For the text-containing cell, return its midpoint in [X, Y] coordinate format. 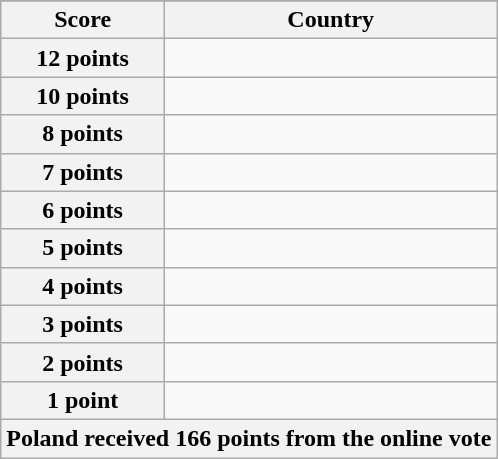
5 points [83, 248]
2 points [83, 362]
1 point [83, 400]
4 points [83, 286]
6 points [83, 210]
8 points [83, 134]
Score [83, 20]
12 points [83, 58]
10 points [83, 96]
7 points [83, 172]
3 points [83, 324]
Country [330, 20]
Poland received 166 points from the online vote [249, 438]
